Capture the cell that displays the provided text and extract its [X, Y] central coordinate. 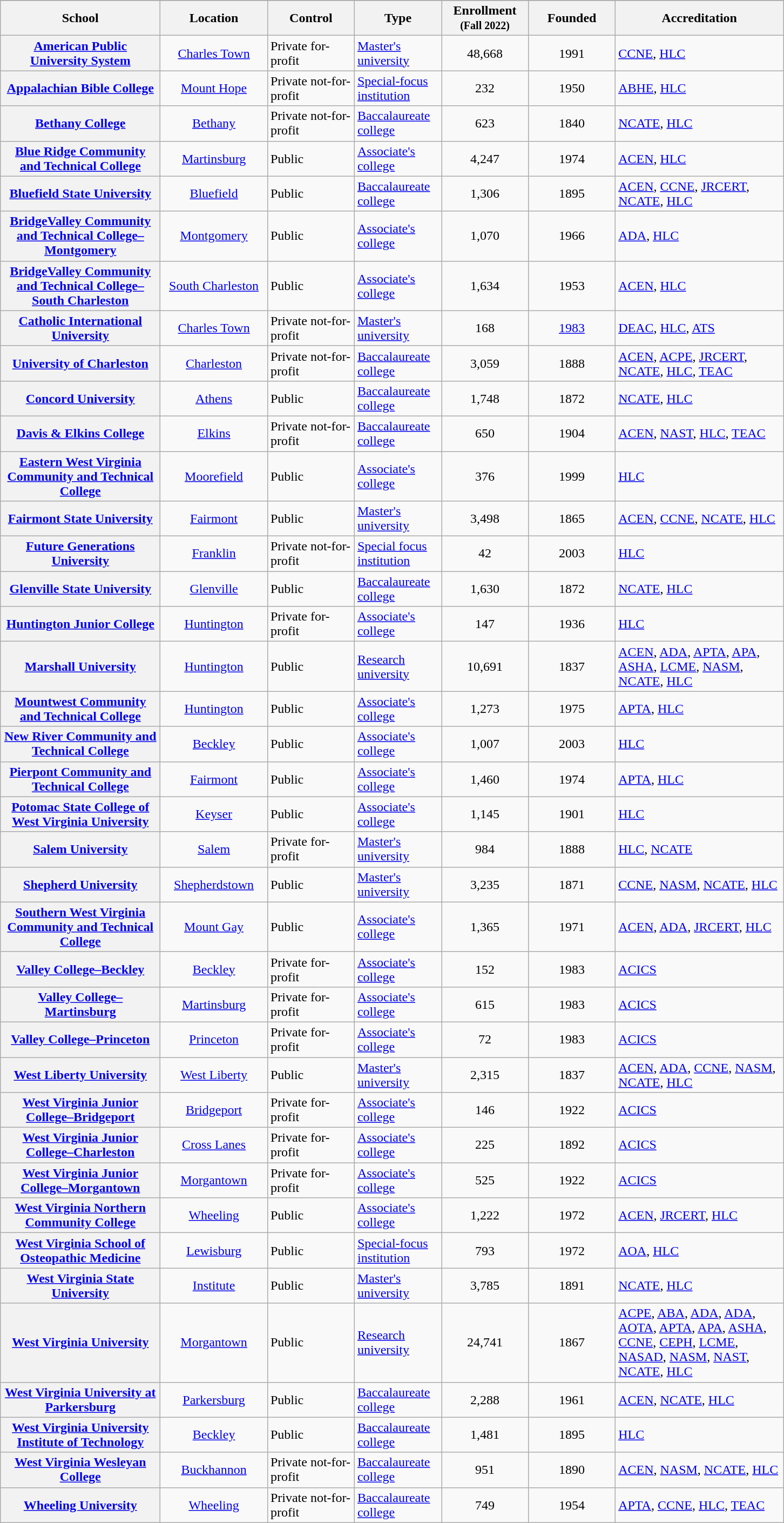
Montgomery [214, 236]
Princeton [214, 1039]
ACEN, NASM, NCATE, HLC [700, 1470]
Wheeling University [80, 1505]
1867 [572, 1343]
615 [485, 1005]
Salem [214, 849]
1901 [572, 814]
Mountwest Community and Technical College [80, 709]
ACEN, JRCERT, HLC [700, 1215]
West Virginia Junior College–Bridgeport [80, 1110]
1,070 [485, 236]
951 [485, 1470]
1953 [572, 286]
BridgeValley Community and Technical College–South Charleston [80, 286]
ACEN, CCNE, NCATE, HLC [700, 518]
Charleston [214, 363]
525 [485, 1181]
Accreditation [700, 18]
Bluefield [214, 193]
650 [485, 433]
APTA, CCNE, HLC, TEAC [700, 1505]
Keyser [214, 814]
3,498 [485, 518]
Bethany [214, 123]
1904 [572, 433]
West Liberty University [80, 1075]
1,145 [485, 814]
1961 [572, 1400]
Valley College–Martinsburg [80, 1005]
1,365 [485, 927]
South Charleston [214, 286]
Bethany College [80, 123]
New River Community and Technical College [80, 744]
West Virginia School of Osteopathic Medicine [80, 1251]
1,007 [485, 744]
1,273 [485, 709]
CCNE, HLC [700, 53]
1871 [572, 885]
ACEN, ADA, CCNE, NASM, NCATE, HLC [700, 1075]
West Virginia Wesleyan College [80, 1470]
3,785 [485, 1285]
1954 [572, 1505]
Concord University [80, 399]
10,691 [485, 666]
1991 [572, 53]
Shepherd University [80, 885]
1950 [572, 89]
749 [485, 1505]
Marshall University [80, 666]
ABHE, HLC [700, 89]
Franklin [214, 554]
Moorefield [214, 476]
ACEN, ADA, APTA, APA, ASHA, LCME, NASM, NCATE, HLC [700, 666]
1865 [572, 518]
Valley College–Beckley [80, 969]
Elkins [214, 433]
376 [485, 476]
Cross Lanes [214, 1145]
West Virginia Junior College–Charleston [80, 1145]
Buckhannon [214, 1470]
3,059 [485, 363]
AOA, HLC [700, 1251]
ACEN, ADA, JRCERT, HLC [700, 927]
ACEN, NAST, HLC, TEAC [700, 433]
4,247 [485, 159]
1,630 [485, 589]
793 [485, 1251]
152 [485, 969]
Eastern West Virginia Community and Technical College [80, 476]
72 [485, 1039]
Shepherdstown [214, 885]
1,481 [485, 1434]
BridgeValley Community and Technical College–Montgomery [80, 236]
225 [485, 1145]
ADA, HLC [700, 236]
University of Charleston [80, 363]
232 [485, 89]
Mount Hope [214, 89]
1,460 [485, 779]
1,748 [485, 399]
1936 [572, 624]
West Virginia University at Parkersburg [80, 1400]
School [80, 18]
West Virginia Junior College–Morgantown [80, 1181]
Bluefield State University [80, 193]
West Virginia Northern Community College [80, 1215]
Location [214, 18]
1999 [572, 476]
168 [485, 328]
1892 [572, 1145]
146 [485, 1110]
Blue Ridge Community and Technical College [80, 159]
1,306 [485, 193]
Athens [214, 399]
ACEN, NCATE, HLC [700, 1400]
Davis & Elkins College [80, 433]
1966 [572, 236]
Glenville [214, 589]
West Virginia University [80, 1343]
ACPE, ABA, ADA, ADA, AOTA, APTA, APA, ASHA, CCNE, CEPH, LCME, NASAD, NASM, NAST, NCATE, HLC [700, 1343]
1971 [572, 927]
24,741 [485, 1343]
2,315 [485, 1075]
147 [485, 624]
Parkersburg [214, 1400]
Special focus institution [397, 554]
Catholic International University [80, 328]
HLC, NCATE [700, 849]
Enrollment(Fall 2022) [485, 18]
1890 [572, 1470]
Potomac State College of West Virginia University [80, 814]
Salem University [80, 849]
West Liberty [214, 1075]
42 [485, 554]
1,222 [485, 1215]
1891 [572, 1285]
American Public University System [80, 53]
Institute [214, 1285]
West Virginia State University [80, 1285]
48,668 [485, 53]
Southern West Virginia Community and Technical College [80, 927]
Type [397, 18]
DEAC, HLC, ATS [700, 328]
Founded [572, 18]
623 [485, 123]
West Virginia University Institute of Technology [80, 1434]
Valley College–Princeton [80, 1039]
Bridgeport [214, 1110]
Fairmont State University [80, 518]
ACEN, ACPE, JRCERT, NCATE, HLC, TEAC [700, 363]
3,235 [485, 885]
2,288 [485, 1400]
1,634 [485, 286]
Glenville State University [80, 589]
Lewisburg [214, 1251]
ACEN, CCNE, JRCERT, NCATE, HLC [700, 193]
Mount Gay [214, 927]
Future Generations University [80, 554]
Appalachian Bible College [80, 89]
Pierpont Community and Technical College [80, 779]
1975 [572, 709]
984 [485, 849]
Huntington Junior College [80, 624]
CCNE, NASM, NCATE, HLC [700, 885]
Control [311, 18]
1840 [572, 123]
